Capture the cell that displays the provided text and extract its [X, Y] central coordinate. 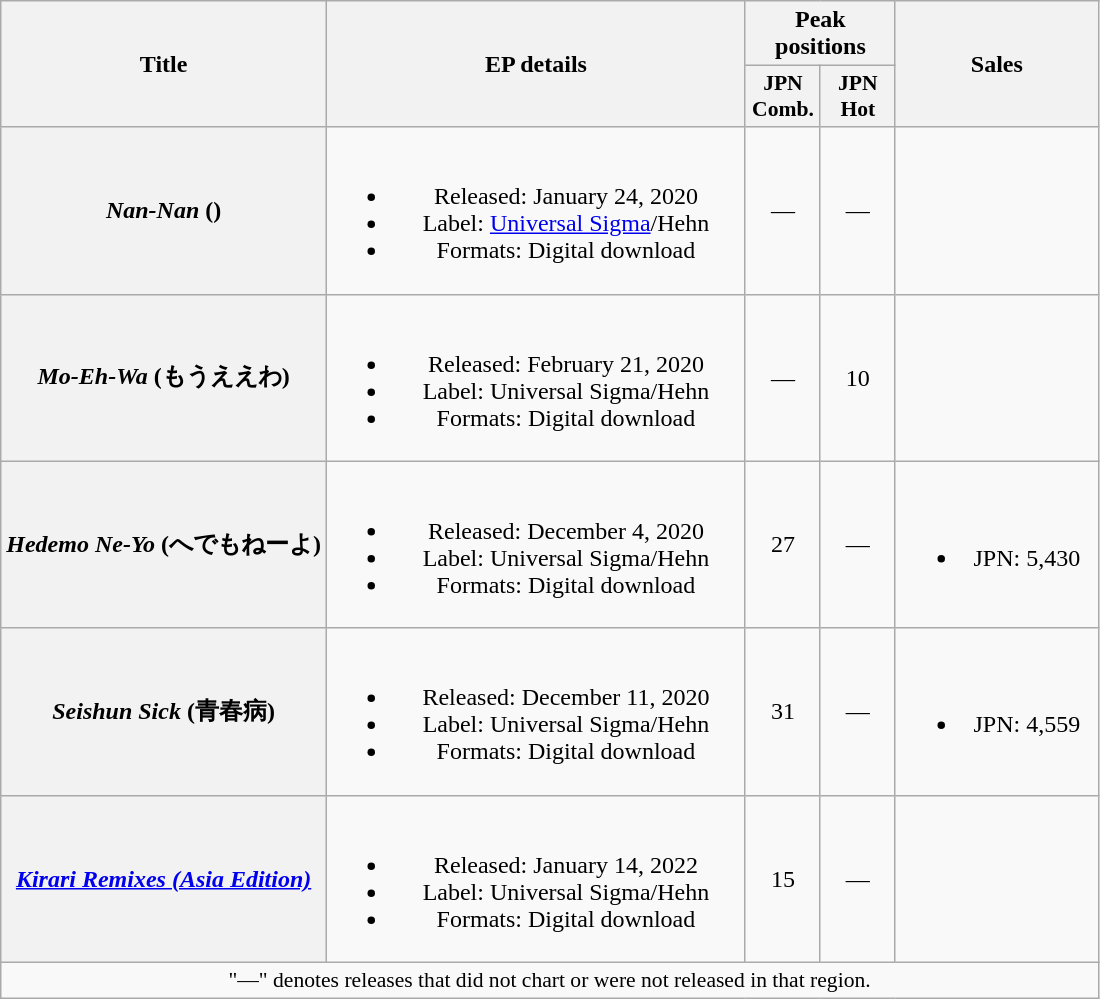
"—" denotes releases that did not chart or were not released in that region. [550, 980]
Released: December 11, 2020Label: Universal Sigma/HehnFormats: Digital download [536, 712]
Nan-Nan () [164, 210]
JPNComb. [782, 96]
JPN: 5,430 [996, 544]
Released: December 4, 2020Label: Universal Sigma/HehnFormats: Digital download [536, 544]
Sales [996, 64]
EP details [536, 64]
27 [782, 544]
Released: January 14, 2022Label: Universal Sigma/HehnFormats: Digital download [536, 878]
10 [858, 378]
Peak positions [820, 34]
Mo-Eh-Wa (もうええわ) [164, 378]
JPN Hot [858, 96]
Title [164, 64]
Released: January 24, 2020Label: Universal Sigma/HehnFormats: Digital download [536, 210]
Released: February 21, 2020Label: Universal Sigma/HehnFormats: Digital download [536, 378]
JPN: 4,559 [996, 712]
Hedemo Ne-Yo (へでもねーよ) [164, 544]
15 [782, 878]
31 [782, 712]
Seishun Sick (青春病) [164, 712]
Kirari Remixes (Asia Edition) [164, 878]
